From the cell containing the given text, extract its center point as (X, Y) coordinate. 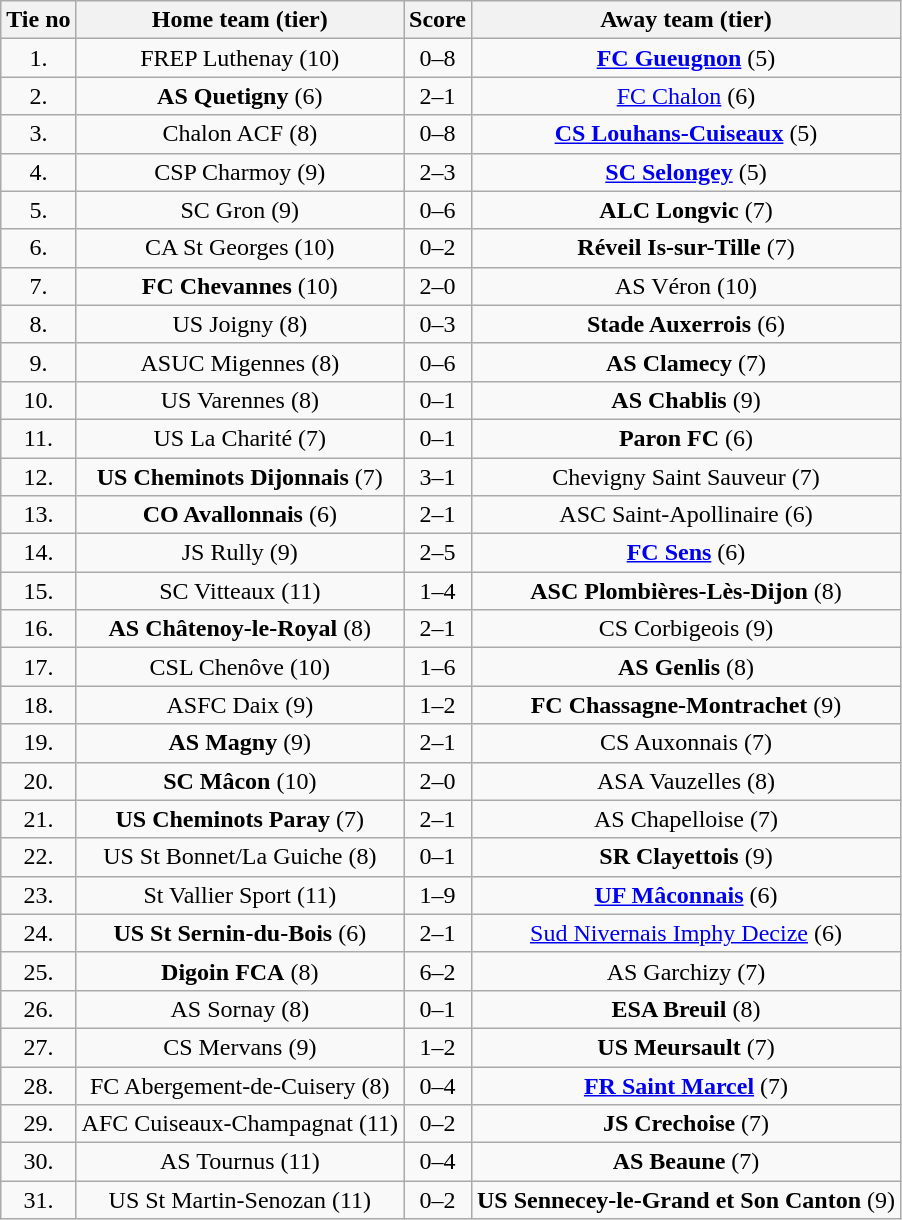
FC Gueugnon (5) (686, 58)
Chalon ACF (8) (240, 134)
2–3 (438, 172)
17. (38, 667)
CA St Georges (10) (240, 248)
FC Chassagne-Montrachet (9) (686, 705)
CS Auxonnais (7) (686, 743)
23. (38, 895)
Tie no (38, 20)
25. (38, 971)
27. (38, 1047)
CS Mervans (9) (240, 1047)
US St Bonnet/La Guiche (8) (240, 857)
19. (38, 743)
FR Saint Marcel (7) (686, 1085)
SC Vitteaux (11) (240, 591)
AS Sornay (8) (240, 1009)
AS Beaune (7) (686, 1162)
5. (38, 210)
US Cheminots Paray (7) (240, 819)
SC Gron (9) (240, 210)
Digoin FCA (8) (240, 971)
Home team (tier) (240, 20)
9. (38, 362)
31. (38, 1200)
1–4 (438, 591)
16. (38, 629)
ESA Breuil (8) (686, 1009)
1–6 (438, 667)
AS Chapelloise (7) (686, 819)
3–1 (438, 477)
AS Quetigny (6) (240, 96)
13. (38, 515)
4. (38, 172)
6. (38, 248)
1–9 (438, 895)
AS Véron (10) (686, 286)
AS Tournus (11) (240, 1162)
AS Châtenoy-le-Royal (8) (240, 629)
ASUC Migennes (8) (240, 362)
CSL Chenôve (10) (240, 667)
2–5 (438, 553)
29. (38, 1124)
SC Mâcon (10) (240, 781)
30. (38, 1162)
AS Garchizy (7) (686, 971)
AS Genlis (8) (686, 667)
CO Avallonnais (6) (240, 515)
CSP Charmoy (9) (240, 172)
26. (38, 1009)
US La Charité (7) (240, 438)
21. (38, 819)
6–2 (438, 971)
ASC Plombières-Lès-Dijon (8) (686, 591)
ASFC Daix (9) (240, 705)
Réveil Is-sur-Tille (7) (686, 248)
10. (38, 400)
US Sennecey-le-Grand et Son Canton (9) (686, 1200)
FC Abergement-de-Cuisery (8) (240, 1085)
AFC Cuiseaux-Champagnat (11) (240, 1124)
UF Mâconnais (6) (686, 895)
Sud Nivernais Imphy Decize (6) (686, 933)
18. (38, 705)
24. (38, 933)
20. (38, 781)
AS Chablis (9) (686, 400)
US St Martin-Senozan (11) (240, 1200)
22. (38, 857)
CS Corbigeois (9) (686, 629)
ASC Saint-Apollinaire (6) (686, 515)
Away team (tier) (686, 20)
US Joigny (8) (240, 324)
14. (38, 553)
FC Chalon (6) (686, 96)
0–3 (438, 324)
US Cheminots Dijonnais (7) (240, 477)
JS Rully (9) (240, 553)
FC Chevannes (10) (240, 286)
JS Crechoise (7) (686, 1124)
FC Sens (6) (686, 553)
St Vallier Sport (11) (240, 895)
12. (38, 477)
7. (38, 286)
2. (38, 96)
ALC Longvic (7) (686, 210)
AS Magny (9) (240, 743)
CS Louhans-Cuiseaux (5) (686, 134)
SR Clayettois (9) (686, 857)
11. (38, 438)
SC Selongey (5) (686, 172)
15. (38, 591)
AS Clamecy (7) (686, 362)
28. (38, 1085)
Score (438, 20)
Stade Auxerrois (6) (686, 324)
FREP Luthenay (10) (240, 58)
8. (38, 324)
ASA Vauzelles (8) (686, 781)
US St Sernin-du-Bois (6) (240, 933)
3. (38, 134)
Paron FC (6) (686, 438)
Chevigny Saint Sauveur (7) (686, 477)
1. (38, 58)
US Meursault (7) (686, 1047)
US Varennes (8) (240, 400)
